For the text-containing cell, return its midpoint in (X, Y) coordinate format. 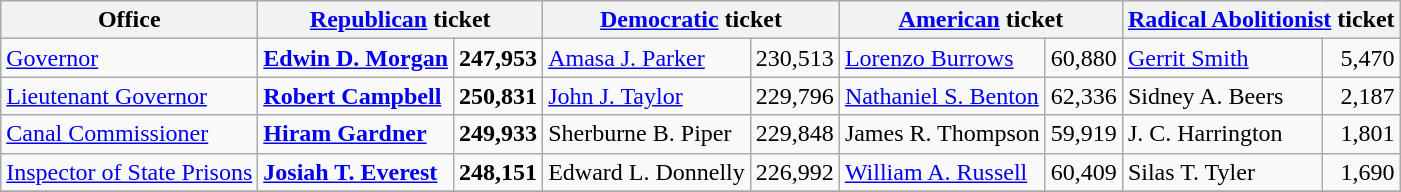
Republican ticket (400, 20)
American ticket (980, 20)
Josiah T. Everest (356, 172)
60,409 (1084, 172)
Office (130, 20)
229,796 (794, 96)
Sidney A. Beers (1222, 96)
Edward L. Donnelly (647, 172)
226,992 (794, 172)
Nathaniel S. Benton (942, 96)
Lorenzo Burrows (942, 58)
Silas T. Tyler (1222, 172)
Hiram Gardner (356, 134)
250,831 (498, 96)
60,880 (1084, 58)
59,919 (1084, 134)
2,187 (1361, 96)
Sherburne B. Piper (647, 134)
247,953 (498, 58)
Lieutenant Governor (130, 96)
Radical Abolitionist ticket (1261, 20)
Governor (130, 58)
248,151 (498, 172)
Canal Commissioner (130, 134)
John J. Taylor (647, 96)
5,470 (1361, 58)
62,336 (1084, 96)
230,513 (794, 58)
1,690 (1361, 172)
Edwin D. Morgan (356, 58)
Inspector of State Prisons (130, 172)
Democratic ticket (692, 20)
249,933 (498, 134)
1,801 (1361, 134)
Amasa J. Parker (647, 58)
Gerrit Smith (1222, 58)
229,848 (794, 134)
James R. Thompson (942, 134)
William A. Russell (942, 172)
J. C. Harrington (1222, 134)
Robert Campbell (356, 96)
